Return (X, Y) of the center of cell containing provided text 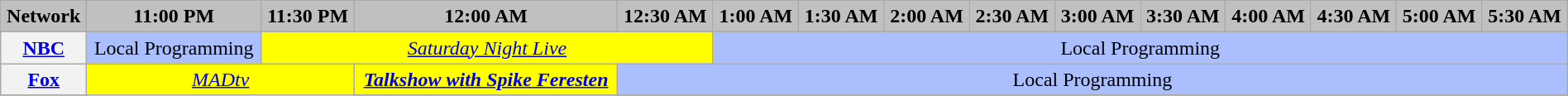
5:30 AM (1525, 17)
NBC (44, 48)
1:30 AM (842, 17)
12:00 AM (486, 17)
3:30 AM (1183, 17)
11:30 PM (308, 17)
1:00 AM (756, 17)
Network (44, 17)
2:00 AM (926, 17)
4:30 AM (1353, 17)
5:00 AM (1439, 17)
3:00 AM (1097, 17)
Saturday Night Live (488, 48)
Fox (44, 79)
Talkshow with Spike Feresten (486, 79)
11:00 PM (174, 17)
4:00 AM (1269, 17)
MADtv (221, 79)
2:30 AM (1012, 17)
12:30 AM (666, 17)
